From the cell containing the given text, extract its center point as (x, y) coordinate. 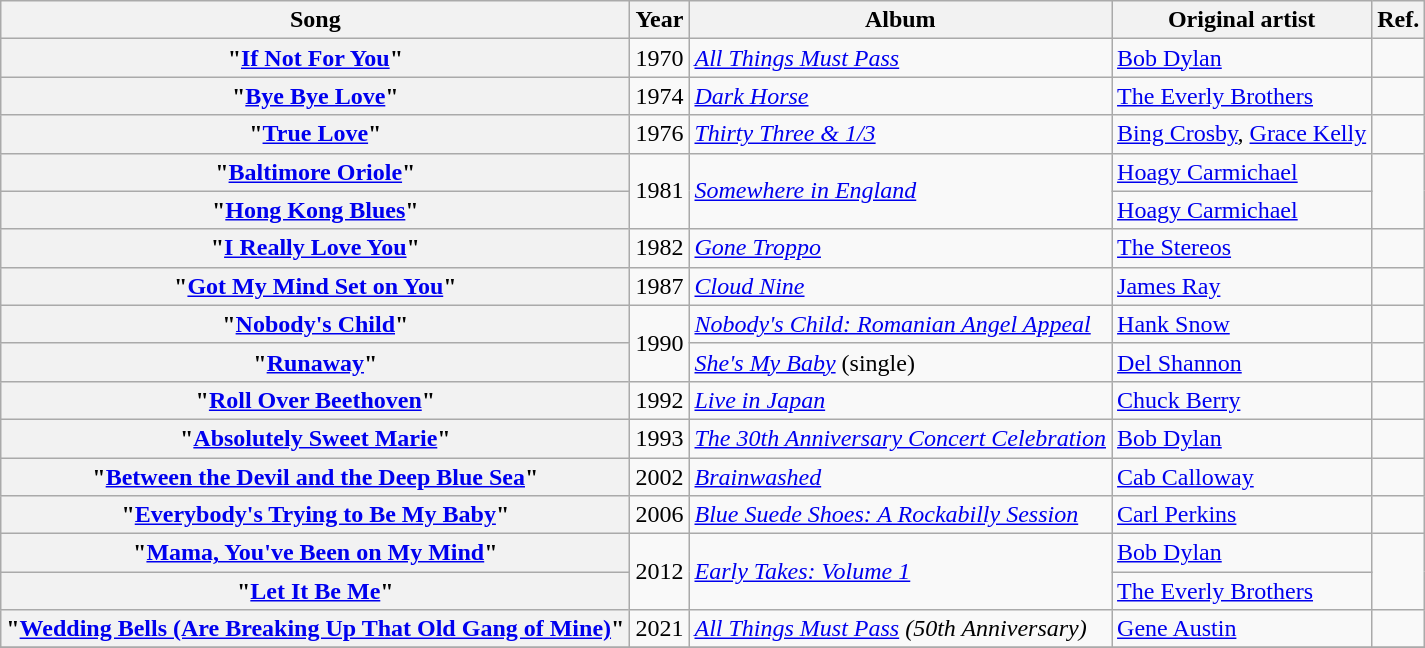
Dark Horse (900, 96)
Thirty Three & 1/3 (900, 134)
1970 (660, 58)
Chuck Berry (1242, 400)
Album (900, 20)
"Let It Be Me" (316, 591)
1992 (660, 400)
All Things Must Pass (50th Anniversary) (900, 629)
"Mama, You've Been on My Mind" (316, 553)
Early Takes: Volume 1 (900, 572)
Cloud Nine (900, 286)
James Ray (1242, 286)
Somewhere in England (900, 191)
1993 (660, 438)
2002 (660, 477)
1981 (660, 191)
The 30th Anniversary Concert Celebration (900, 438)
"Absolutely Sweet Marie" (316, 438)
1974 (660, 96)
1976 (660, 134)
"Nobody's Child" (316, 324)
Carl Perkins (1242, 515)
2006 (660, 515)
"If Not For You" (316, 58)
"Baltimore Oriole" (316, 172)
"Hong Kong Blues" (316, 210)
1990 (660, 343)
2021 (660, 629)
Ref. (1398, 20)
Brainwashed (900, 477)
Cab Calloway (1242, 477)
Bing Crosby, Grace Kelly (1242, 134)
Gene Austin (1242, 629)
Live in Japan (900, 400)
Hank Snow (1242, 324)
"Got My Mind Set on You" (316, 286)
Year (660, 20)
Del Shannon (1242, 362)
Original artist (1242, 20)
"True Love" (316, 134)
"Bye Bye Love" (316, 96)
"Roll Over Beethoven" (316, 400)
The Stereos (1242, 248)
All Things Must Pass (900, 58)
1982 (660, 248)
"Runaway" (316, 362)
"Between the Devil and the Deep Blue Sea" (316, 477)
"I Really Love You" (316, 248)
Nobody's Child: Romanian Angel Appeal (900, 324)
Blue Suede Shoes: A Rockabilly Session (900, 515)
She's My Baby (single) (900, 362)
1987 (660, 286)
Gone Troppo (900, 248)
Song (316, 20)
2012 (660, 572)
"Everybody's Trying to Be My Baby" (316, 515)
"Wedding Bells (Are Breaking Up That Old Gang of Mine)" (316, 629)
